Output the [X, Y] coordinate of the center of the cell containing the given text.  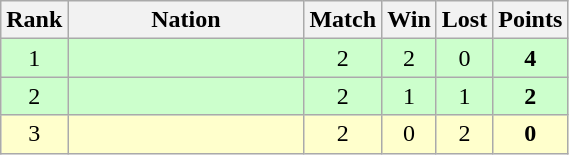
Points [530, 20]
4 [530, 58]
3 [34, 134]
Match [343, 20]
Win [410, 20]
Nation [186, 20]
Rank [34, 20]
Lost [464, 20]
